Extract the [x, y] coordinate from the center of the cell holding the provided text.  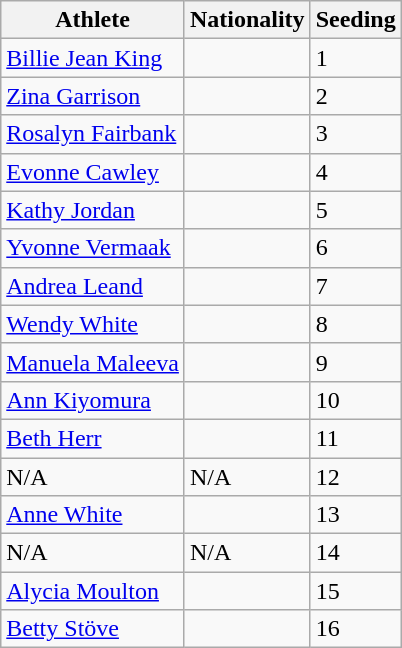
15 [356, 591]
Manuela Maleeva [93, 362]
3 [356, 134]
Betty Stöve [93, 629]
Ann Kiyomura [93, 400]
12 [356, 477]
11 [356, 438]
8 [356, 324]
Seeding [356, 20]
Athlete [93, 20]
Andrea Leand [93, 286]
Evonne Cawley [93, 172]
Wendy White [93, 324]
Alycia Moulton [93, 591]
Rosalyn Fairbank [93, 134]
16 [356, 629]
Kathy Jordan [93, 210]
7 [356, 286]
9 [356, 362]
Billie Jean King [93, 58]
10 [356, 400]
1 [356, 58]
6 [356, 248]
5 [356, 210]
Yvonne Vermaak [93, 248]
14 [356, 553]
Nationality [247, 20]
13 [356, 515]
Anne White [93, 515]
2 [356, 96]
Zina Garrison [93, 96]
4 [356, 172]
Beth Herr [93, 438]
